Capture the cell that displays the provided text and extract its (x, y) central coordinate. 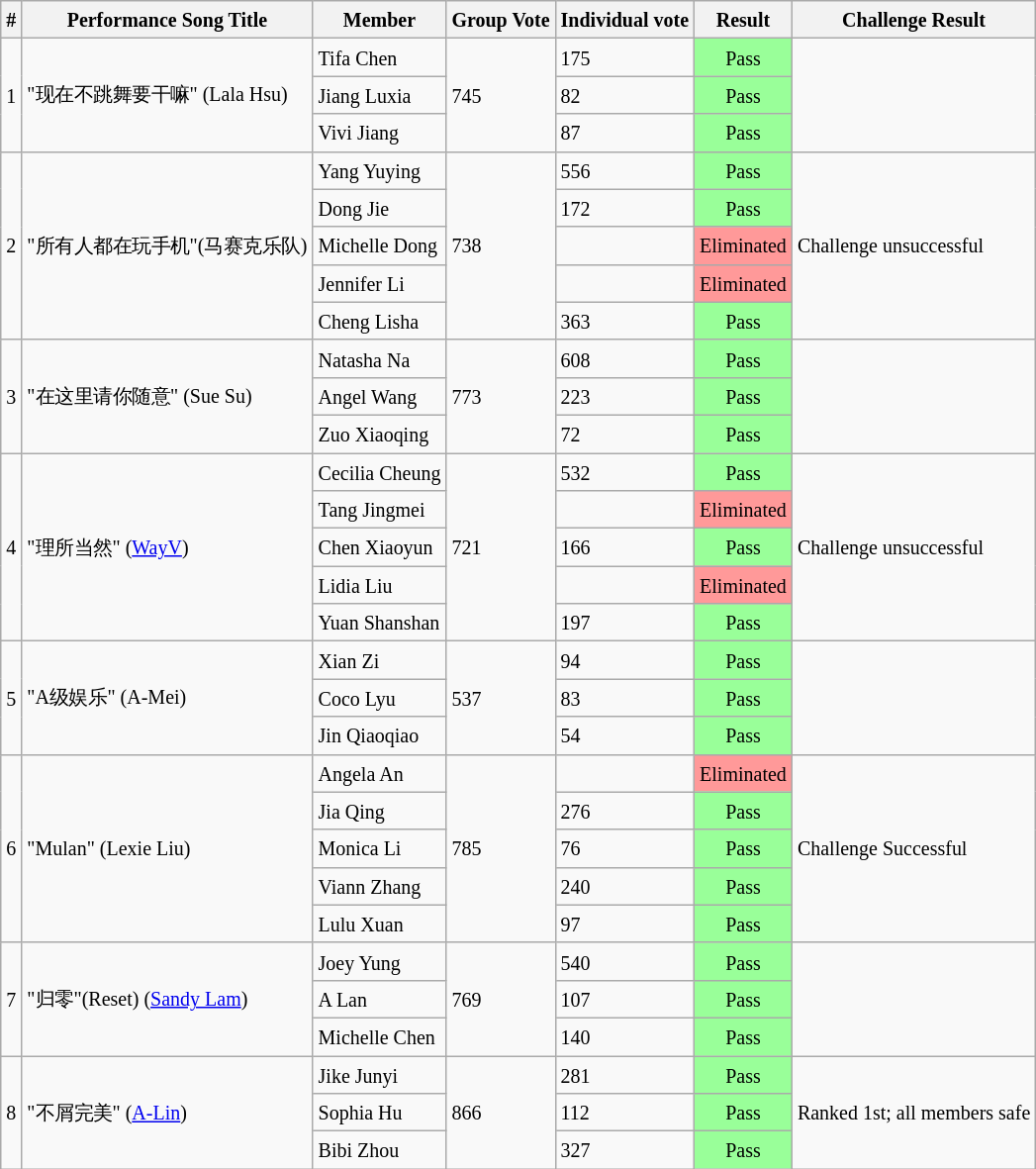
166 (625, 547)
Jiang Luxia (380, 95)
Michelle Dong (380, 245)
608 (625, 358)
Yuan Shanshan (380, 623)
Member (380, 20)
94 (625, 660)
532 (625, 472)
Tang Jingmei (380, 510)
Challenge Result (913, 20)
82 (625, 95)
540 (625, 961)
Coco Lyu (380, 698)
240 (625, 886)
Group Vote (501, 20)
2 (12, 245)
"归零"(Reset) (Sandy Lam) (167, 999)
"理所当然" (WayV) (167, 547)
Angel Wang (380, 396)
Angela An (380, 773)
Chen Xiaoyun (380, 547)
"Mulan" (Lexie Liu) (167, 848)
4 (12, 547)
112 (625, 1113)
773 (501, 396)
Viann Zhang (380, 886)
Ranked 1st; all members safe (913, 1112)
Sophia Hu (380, 1113)
197 (625, 623)
83 (625, 698)
Cheng Lisha (380, 321)
276 (625, 811)
Joey Yung (380, 961)
5 (12, 698)
Zuo Xiaoqing (380, 434)
721 (501, 547)
"所有人都在玩手机"(马赛克乐队) (167, 245)
Tifa Chen (380, 57)
97 (625, 924)
Result (744, 20)
"不屑完美" (A-Lin) (167, 1112)
537 (501, 698)
76 (625, 848)
107 (625, 999)
Performance Song Title (167, 20)
Monica Li (380, 848)
769 (501, 999)
# (12, 20)
Lidia Liu (380, 585)
785 (501, 848)
A Lan (380, 999)
223 (625, 396)
Lulu Xuan (380, 924)
281 (625, 1074)
8 (12, 1112)
866 (501, 1112)
Bibi Zhou (380, 1150)
175 (625, 57)
Dong Jie (380, 208)
Jike Junyi (380, 1074)
Challenge Successful (913, 848)
"在这里请你随意" (Sue Su) (167, 396)
"A级娱乐" (A-Mei) (167, 698)
Cecilia Cheung (380, 472)
745 (501, 95)
Jin Qiaoqiao (380, 735)
Natasha Na (380, 358)
1 (12, 95)
556 (625, 170)
140 (625, 1036)
3 (12, 396)
Vivi Jiang (380, 133)
Jennifer Li (380, 283)
7 (12, 999)
Jia Qing (380, 811)
"现在不跳舞要干嘛" (Lala Hsu) (167, 95)
327 (625, 1150)
6 (12, 848)
738 (501, 245)
Xian Zi (380, 660)
72 (625, 434)
363 (625, 321)
87 (625, 133)
Yang Yuying (380, 170)
Individual vote (625, 20)
Michelle Chen (380, 1036)
54 (625, 735)
172 (625, 208)
